Extract the (x, y) coordinate from the center of the cell holding the provided text.  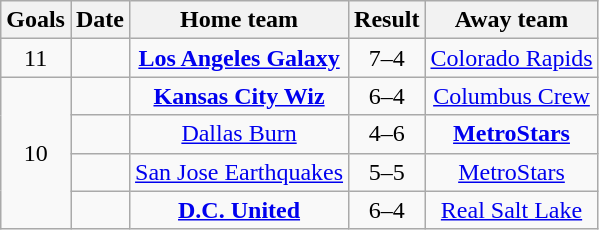
Away team (512, 20)
Goals (36, 20)
Colorado Rapids (512, 58)
Dallas Burn (240, 134)
D.C. United (240, 210)
San Jose Earthquakes (240, 172)
Real Salt Lake (512, 210)
Kansas City Wiz (240, 96)
10 (36, 153)
Columbus Crew (512, 96)
4–6 (387, 134)
Los Angeles Galaxy (240, 58)
Result (387, 20)
11 (36, 58)
7–4 (387, 58)
5–5 (387, 172)
Home team (240, 20)
Date (100, 20)
